Capture the cell that displays the provided text and extract its (X, Y) central coordinate. 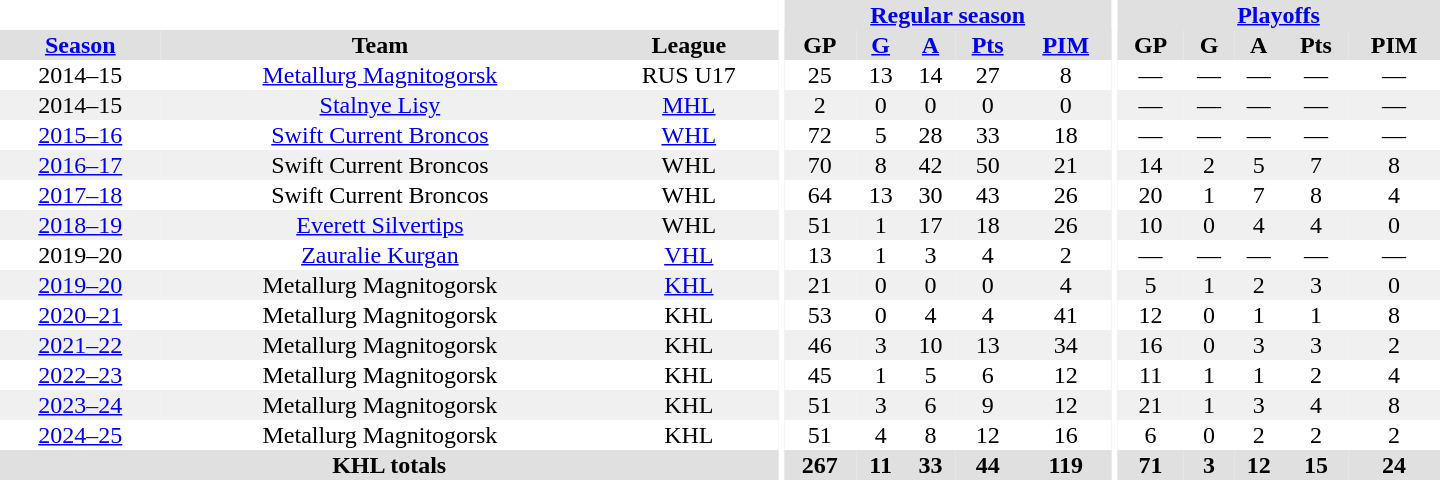
Team (380, 45)
2021–22 (80, 345)
Everett Silvertips (380, 225)
2023–24 (80, 405)
2022–23 (80, 375)
46 (820, 345)
2020–21 (80, 315)
Regular season (948, 15)
41 (1066, 315)
2018–19 (80, 225)
24 (1394, 465)
20 (1150, 195)
72 (820, 135)
2015–16 (80, 135)
267 (820, 465)
2016–17 (80, 165)
VHL (688, 255)
43 (988, 195)
2017–18 (80, 195)
15 (1316, 465)
70 (820, 165)
KHL totals (389, 465)
League (688, 45)
27 (988, 75)
50 (988, 165)
119 (1066, 465)
45 (820, 375)
25 (820, 75)
64 (820, 195)
Playoffs (1278, 15)
MHL (688, 105)
Season (80, 45)
42 (931, 165)
17 (931, 225)
28 (931, 135)
53 (820, 315)
Stalnye Lisy (380, 105)
9 (988, 405)
RUS U17 (688, 75)
2024–25 (80, 435)
44 (988, 465)
Zauralie Kurgan (380, 255)
71 (1150, 465)
30 (931, 195)
34 (1066, 345)
